Return the [X, Y] coordinate for the center point of the cell that contains the specified text.  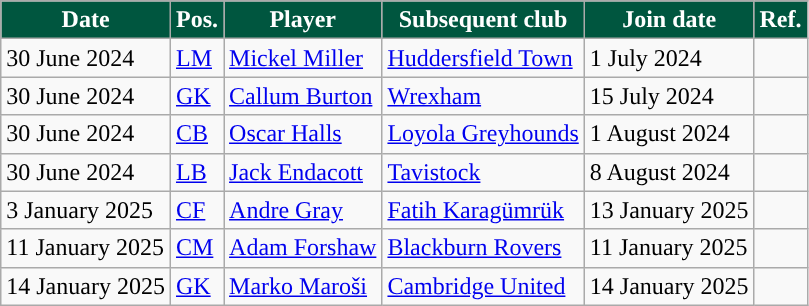
Player [303, 20]
Join date [669, 20]
1 August 2024 [669, 134]
15 July 2024 [669, 96]
Jack Endacott [303, 172]
Ref. [780, 20]
CB [196, 134]
CF [196, 210]
Marko Maroši [303, 286]
Oscar Halls [303, 134]
Tavistock [483, 172]
Blackburn Rovers [483, 248]
Cambridge United [483, 286]
Mickel Miller [303, 58]
LM [196, 58]
Huddersfield Town [483, 58]
Subsequent club [483, 20]
Andre Gray [303, 210]
Fatih Karagümrük [483, 210]
LB [196, 172]
1 July 2024 [669, 58]
CM [196, 248]
Callum Burton [303, 96]
13 January 2025 [669, 210]
8 August 2024 [669, 172]
Wrexham [483, 96]
Loyola Greyhounds [483, 134]
Date [86, 20]
Pos. [196, 20]
Adam Forshaw [303, 248]
3 January 2025 [86, 210]
